Detect which cell encompasses the target text, then output its [x, y] center coordinate. 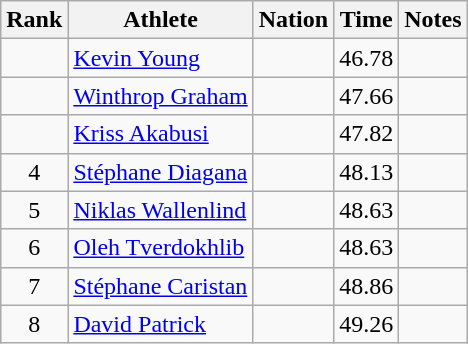
7 [34, 286]
46.78 [366, 58]
47.66 [366, 96]
48.13 [366, 172]
5 [34, 210]
6 [34, 248]
Rank [34, 20]
Notes [433, 20]
Athlete [160, 20]
4 [34, 172]
49.26 [366, 324]
Winthrop Graham [160, 96]
Kriss Akabusi [160, 134]
Kevin Young [160, 58]
8 [34, 324]
David Patrick [160, 324]
Time [366, 20]
48.86 [366, 286]
Stéphane Caristan [160, 286]
47.82 [366, 134]
Oleh Tverdokhlib [160, 248]
Niklas Wallenlind [160, 210]
Nation [293, 20]
Stéphane Diagana [160, 172]
